Identify which cell holds the provided text, then report its (X, Y) central coordinate. 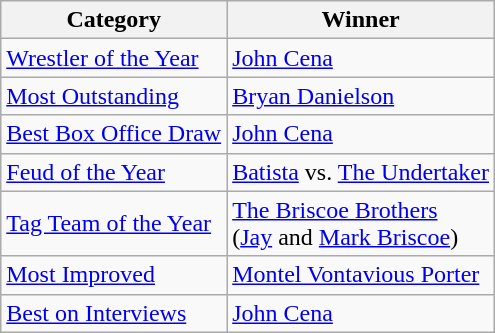
Category (114, 20)
Wrestler of the Year (114, 58)
Winner (361, 20)
Most Outstanding (114, 96)
Feud of the Year (114, 172)
Tag Team of the Year (114, 224)
Best on Interviews (114, 313)
The Briscoe Brothers(Jay and Mark Briscoe) (361, 224)
Most Improved (114, 275)
Bryan Danielson (361, 96)
Best Box Office Draw (114, 134)
Batista vs. The Undertaker (361, 172)
Montel Vontavious Porter (361, 275)
